Locate the cell with the specified text and output its [x, y] center coordinate. 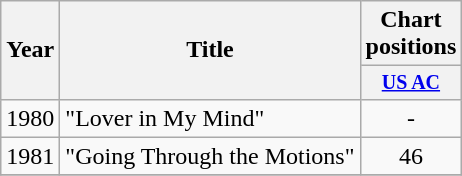
1980 [30, 118]
46 [411, 156]
"Going Through the Motions" [210, 156]
US AC [411, 82]
Title [210, 50]
Chart positions [411, 34]
"Lover in My Mind" [210, 118]
Year [30, 50]
1981 [30, 156]
- [411, 118]
